From the cell containing the given text, extract its center point as (x, y) coordinate. 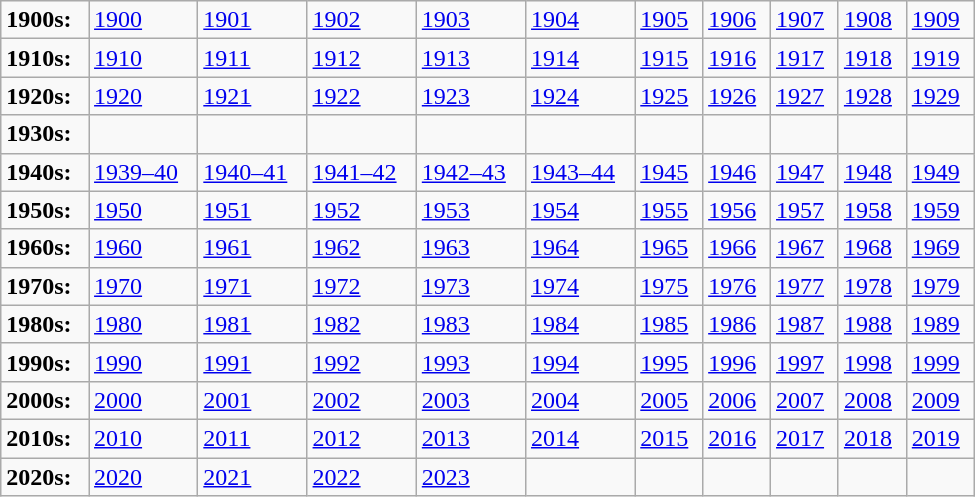
1958 (872, 210)
2000s: (45, 400)
1908 (872, 20)
1900 (144, 20)
1902 (362, 20)
1939–40 (144, 172)
1968 (872, 248)
1981 (252, 324)
1983 (470, 324)
1946 (737, 172)
1921 (252, 96)
1922 (362, 96)
1980 (144, 324)
1978 (872, 286)
1916 (737, 58)
1924 (580, 96)
1996 (737, 362)
2019 (940, 438)
1990 (144, 362)
1990s: (45, 362)
2011 (252, 438)
1964 (580, 248)
1949 (940, 172)
1999 (940, 362)
1928 (872, 96)
1954 (580, 210)
1953 (470, 210)
2009 (940, 400)
1993 (470, 362)
1955 (669, 210)
1957 (805, 210)
2010 (144, 438)
2008 (872, 400)
2003 (470, 400)
1959 (940, 210)
1913 (470, 58)
1961 (252, 248)
1970 (144, 286)
1905 (669, 20)
2017 (805, 438)
1960 (144, 248)
1988 (872, 324)
1970s: (45, 286)
1998 (872, 362)
1942–43 (470, 172)
1984 (580, 324)
1910s: (45, 58)
1901 (252, 20)
1975 (669, 286)
1930s: (45, 134)
2006 (737, 400)
1943–44 (580, 172)
1940–41 (252, 172)
1950s: (45, 210)
2004 (580, 400)
1948 (872, 172)
1920s: (45, 96)
2021 (252, 477)
1971 (252, 286)
1911 (252, 58)
1992 (362, 362)
1923 (470, 96)
2022 (362, 477)
1962 (362, 248)
2018 (872, 438)
1918 (872, 58)
1917 (805, 58)
1907 (805, 20)
1920 (144, 96)
1973 (470, 286)
2005 (669, 400)
1969 (940, 248)
2001 (252, 400)
1972 (362, 286)
1976 (737, 286)
2020 (144, 477)
1986 (737, 324)
2020s: (45, 477)
1947 (805, 172)
2010s: (45, 438)
1985 (669, 324)
1909 (940, 20)
1940s: (45, 172)
2012 (362, 438)
1927 (805, 96)
1925 (669, 96)
1904 (580, 20)
1974 (580, 286)
1995 (669, 362)
1945 (669, 172)
1977 (805, 286)
1941–42 (362, 172)
1997 (805, 362)
1903 (470, 20)
2002 (362, 400)
1967 (805, 248)
1979 (940, 286)
1956 (737, 210)
2015 (669, 438)
1910 (144, 58)
2000 (144, 400)
1906 (737, 20)
1900s: (45, 20)
2013 (470, 438)
1991 (252, 362)
1960s: (45, 248)
1982 (362, 324)
1965 (669, 248)
1994 (580, 362)
1989 (940, 324)
2016 (737, 438)
1987 (805, 324)
1926 (737, 96)
1950 (144, 210)
1952 (362, 210)
1929 (940, 96)
1951 (252, 210)
2023 (470, 477)
2007 (805, 400)
1915 (669, 58)
1912 (362, 58)
1963 (470, 248)
1919 (940, 58)
2014 (580, 438)
1966 (737, 248)
1914 (580, 58)
1980s: (45, 324)
